Provide the (x, y) coordinate of the cell's center where the given text is located.  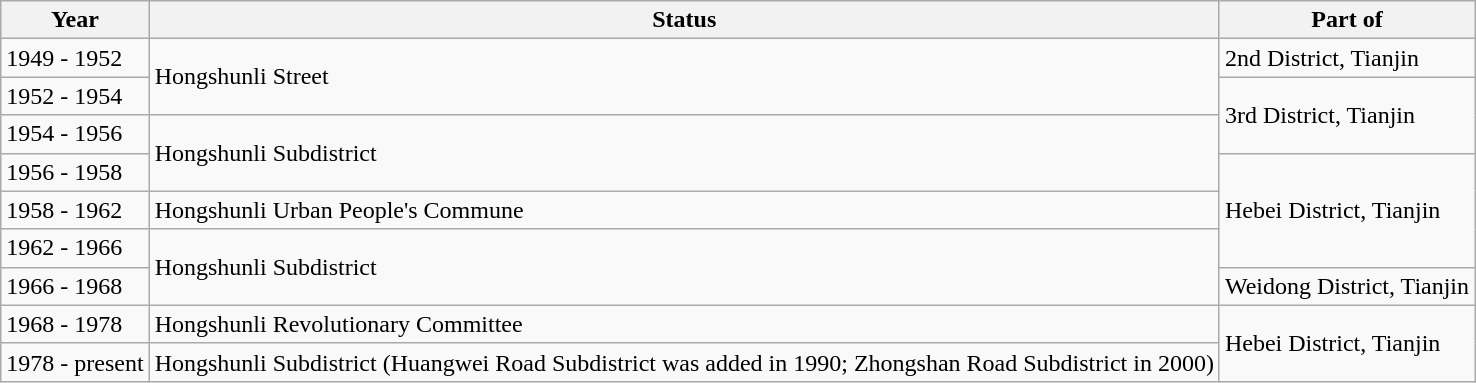
Year (75, 20)
Hongshunli Street (684, 77)
1952 - 1954 (75, 96)
1962 - 1966 (75, 248)
2nd District, Tianjin (1346, 58)
Part of (1346, 20)
Weidong District, Tianjin (1346, 286)
1954 - 1956 (75, 134)
3rd District, Tianjin (1346, 115)
Status (684, 20)
1966 - 1968 (75, 286)
1956 - 1958 (75, 172)
Hongshunli Revolutionary Committee (684, 324)
1968 - 1978 (75, 324)
1958 - 1962 (75, 210)
Hongshunli Urban People's Commune (684, 210)
1978 - present (75, 362)
1949 - 1952 (75, 58)
Hongshunli Subdistrict (Huangwei Road Subdistrict was added in 1990; Zhongshan Road Subdistrict in 2000) (684, 362)
